Detect which cell encompasses the target text, then output its (X, Y) center coordinate. 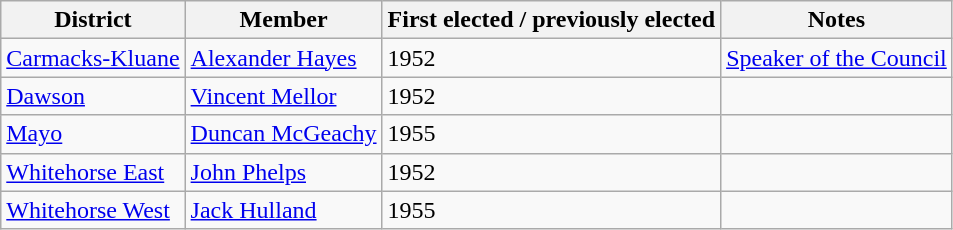
Jack Hulland (284, 210)
First elected / previously elected (552, 20)
John Phelps (284, 172)
Speaker of the Council (837, 58)
Notes (837, 20)
District (93, 20)
Duncan McGeachy (284, 134)
Dawson (93, 96)
Vincent Mellor (284, 96)
Member (284, 20)
Alexander Hayes (284, 58)
Mayo (93, 134)
Carmacks-Kluane (93, 58)
Whitehorse East (93, 172)
Whitehorse West (93, 210)
